Return (X, Y) of the center of cell containing provided text 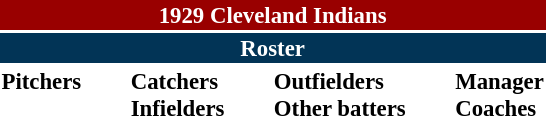
Roster (272, 48)
1929 Cleveland Indians (272, 15)
